For the text-containing cell, return its midpoint in (x, y) coordinate format. 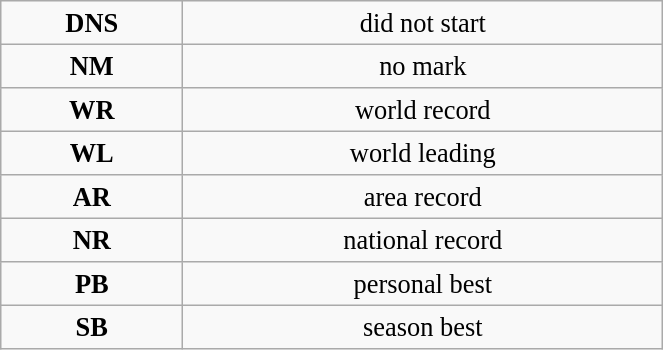
AR (92, 197)
SB (92, 327)
DNS (92, 22)
world record (423, 109)
did not start (423, 22)
no mark (423, 66)
NM (92, 66)
PB (92, 284)
area record (423, 197)
season best (423, 327)
world leading (423, 153)
national record (423, 240)
personal best (423, 284)
NR (92, 240)
WL (92, 153)
WR (92, 109)
